Scan for the cell matching the given text and deliver its [X, Y] coordinate at center. 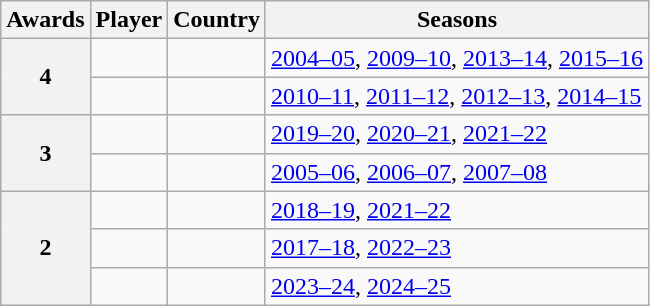
Country [217, 20]
2 [46, 248]
4 [46, 77]
2019–20, 2020–21, 2021–22 [456, 134]
2023–24, 2024–25 [456, 286]
2010–11, 2011–12, 2012–13, 2014–15 [456, 96]
2004–05, 2009–10, 2013–14, 2015–16 [456, 58]
2005–06, 2006–07, 2007–08 [456, 172]
Seasons [456, 20]
2017–18, 2022–23 [456, 248]
Awards [46, 20]
2018–19, 2021–22 [456, 210]
3 [46, 153]
Player [129, 20]
